For the text-containing cell, return its midpoint in [X, Y] coordinate format. 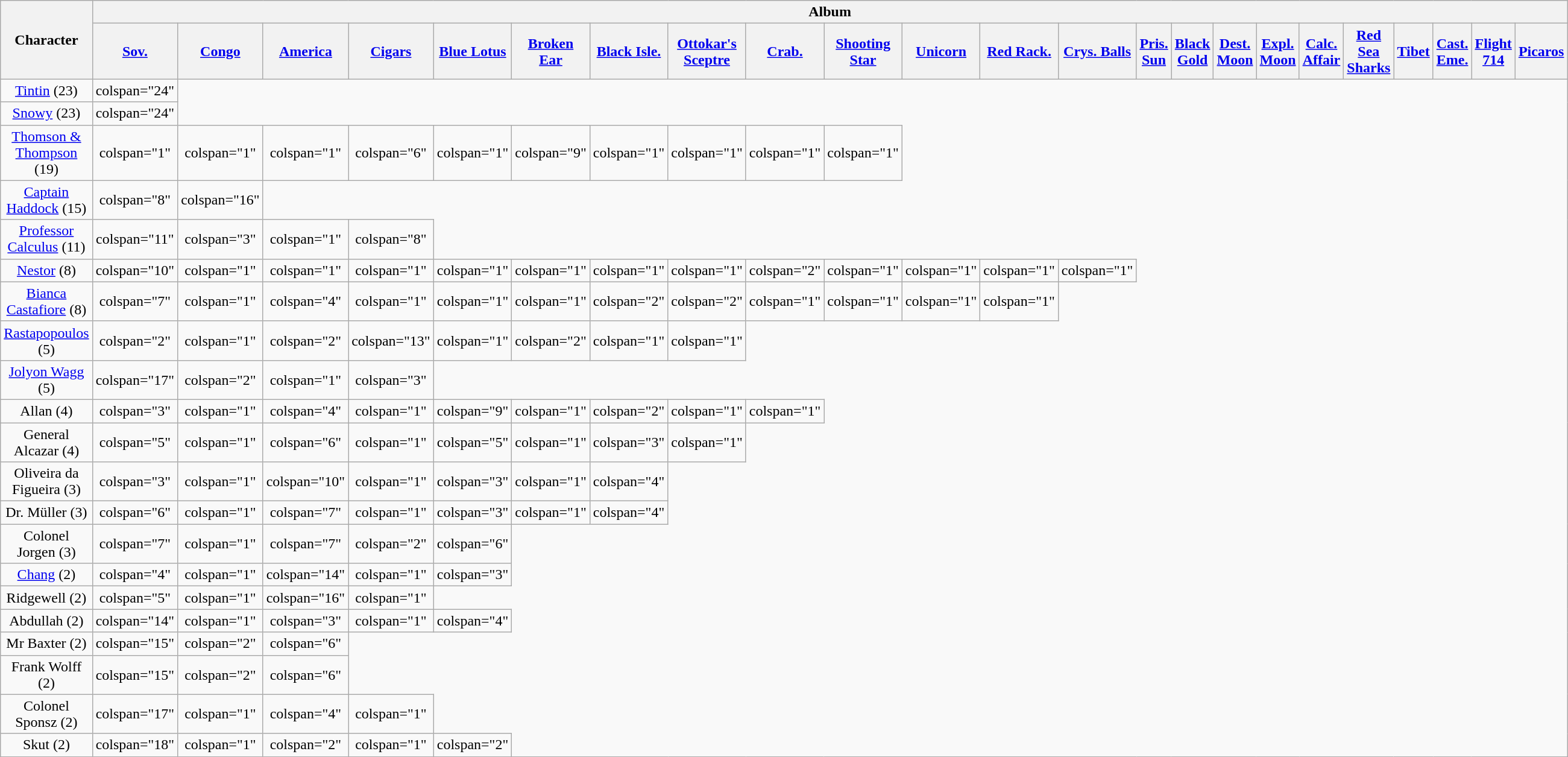
Black Gold [1192, 51]
Colonel Sponsz (2) [46, 714]
Dr. Müller (3) [46, 513]
Congo [221, 51]
colspan="18" [135, 745]
Professor Calculus (11) [46, 239]
Flight 714 [1493, 51]
Ottokar's Sceptre [707, 51]
Thomson & Thompson (19) [46, 153]
Red Sea Sharks [1368, 51]
Colonel Jorgen (3) [46, 544]
Cigars [391, 51]
Shooting Star [863, 51]
Snowy (23) [46, 113]
Tintin (23) [46, 90]
Calc. Affair [1321, 51]
Allan (4) [46, 411]
Abdullah (2) [46, 621]
colspan="11" [135, 239]
Crys. Balls [1097, 51]
Rastapopoulos (5) [46, 340]
Skut (2) [46, 745]
Black Isle. [629, 51]
Bianca Castafiore (8) [46, 302]
Ridgewell (2) [46, 598]
Blue Lotus [473, 51]
Tibet [1413, 51]
Pris. Sun [1154, 51]
Crab. [785, 51]
America [306, 51]
Chang (2) [46, 575]
Dest. Moon [1235, 51]
Broken Ear [551, 51]
Red Rack. [1019, 51]
Frank Wolff (2) [46, 674]
Jolyon Wagg (5) [46, 380]
Expl. Moon [1278, 51]
Mr Baxter (2) [46, 644]
Captain Haddock (15) [46, 200]
General Alcazar (4) [46, 442]
Cast. Eme. [1452, 51]
Picaros [1541, 51]
Album [830, 12]
Oliveira da Figueira (3) [46, 481]
Sov. [135, 51]
Nestor (8) [46, 270]
Character [46, 40]
Unicorn [941, 51]
colspan="13" [391, 340]
